Output the (X, Y) coordinate of the center of the cell containing the given text.  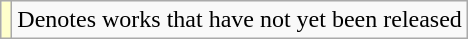
Denotes works that have not yet been released (240, 20)
